Extract the (x, y) coordinate from the center of the cell holding the provided text.  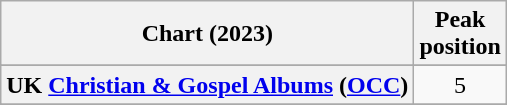
UK Christian & Gospel Albums (OCC) (208, 85)
Chart (2023) (208, 34)
Peakposition (460, 34)
5 (460, 85)
